From the cell containing the given text, extract its center point as [x, y] coordinate. 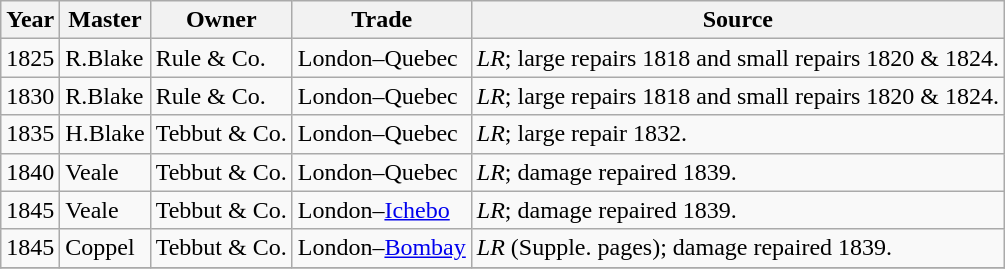
London–Ichebo [382, 210]
H.Blake [105, 134]
Year [30, 20]
Trade [382, 20]
LR; large repair 1832. [738, 134]
1830 [30, 96]
1840 [30, 172]
Master [105, 20]
1835 [30, 134]
LR (Supple. pages); damage repaired 1839. [738, 248]
Owner [221, 20]
Source [738, 20]
Coppel [105, 248]
London–Bombay [382, 248]
1825 [30, 58]
